Return the [x, y] coordinate for the center point of the cell that contains the specified text.  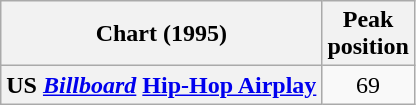
US Billboard Hip-Hop Airplay [162, 85]
Chart (1995) [162, 34]
69 [368, 85]
Peakposition [368, 34]
